From the cell containing the given text, extract its center point as [X, Y] coordinate. 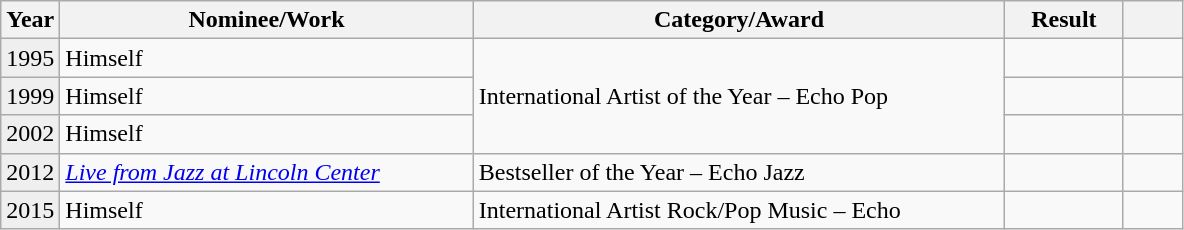
International Artist Rock/Pop Music – Echo [739, 210]
1999 [30, 96]
1995 [30, 58]
2002 [30, 134]
Category/Award [739, 20]
Year [30, 20]
Result [1064, 20]
Bestseller of the Year – Echo Jazz [739, 172]
Live from Jazz at Lincoln Center [266, 172]
International Artist of the Year – Echo Pop [739, 96]
2012 [30, 172]
Nominee/Work [266, 20]
2015 [30, 210]
